For the text-containing cell, return its midpoint in [x, y] coordinate format. 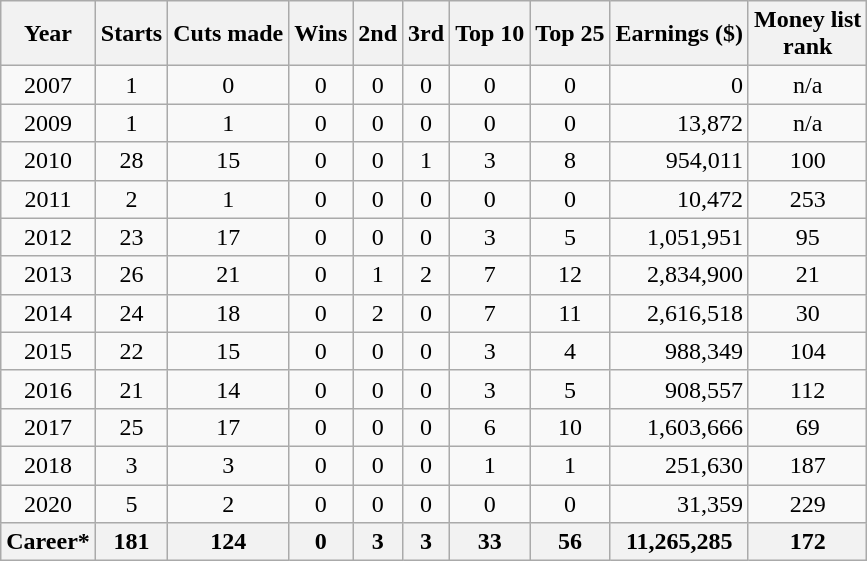
Starts [131, 34]
1,051,951 [679, 237]
14 [228, 389]
Top 10 [490, 34]
33 [490, 542]
112 [807, 389]
2018 [48, 465]
100 [807, 161]
12 [570, 275]
988,349 [679, 351]
2015 [48, 351]
10,472 [679, 199]
30 [807, 313]
2009 [48, 123]
8 [570, 161]
26 [131, 275]
28 [131, 161]
2010 [48, 161]
Career* [48, 542]
22 [131, 351]
Year [48, 34]
Top 25 [570, 34]
253 [807, 199]
229 [807, 503]
124 [228, 542]
6 [490, 427]
10 [570, 427]
13,872 [679, 123]
2013 [48, 275]
25 [131, 427]
104 [807, 351]
3rd [426, 34]
24 [131, 313]
2011 [48, 199]
2,616,518 [679, 313]
23 [131, 237]
Money listrank [807, 34]
1,603,666 [679, 427]
187 [807, 465]
31,359 [679, 503]
11 [570, 313]
Wins [321, 34]
2nd [378, 34]
172 [807, 542]
2012 [48, 237]
2007 [48, 85]
2,834,900 [679, 275]
4 [570, 351]
Earnings ($) [679, 34]
908,557 [679, 389]
11,265,285 [679, 542]
2014 [48, 313]
56 [570, 542]
95 [807, 237]
2020 [48, 503]
Cuts made [228, 34]
181 [131, 542]
2016 [48, 389]
69 [807, 427]
2017 [48, 427]
251,630 [679, 465]
18 [228, 313]
954,011 [679, 161]
